Determine the [x, y] coordinate at the center of the cell enclosing the given text.  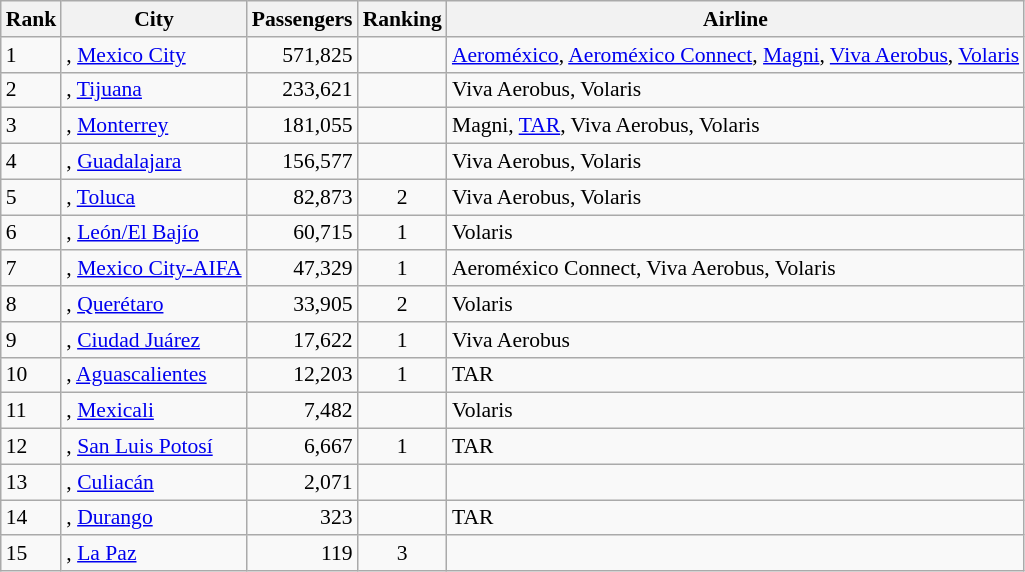
12 [32, 447]
, Mexico City-AIFA [154, 269]
Viva Aerobus [736, 340]
11 [32, 411]
181,055 [302, 126]
7 [32, 269]
Ranking [402, 19]
119 [302, 554]
Magni, TAR, Viva Aerobus, Volaris [736, 126]
14 [32, 518]
17,622 [302, 340]
15 [32, 554]
, León/El Bajío [154, 233]
, Querétaro [154, 304]
, Durango [154, 518]
, Monterrey [154, 126]
60,715 [302, 233]
2,071 [302, 482]
323 [302, 518]
, Toluca [154, 197]
4 [32, 162]
Aeroméxico, Aeroméxico Connect, Magni, Viva Aerobus, Volaris [736, 55]
Passengers [302, 19]
8 [32, 304]
7,482 [302, 411]
, San Luis Potosí [154, 447]
233,621 [302, 90]
, La Paz [154, 554]
10 [32, 375]
13 [32, 482]
6 [32, 233]
Rank [32, 19]
Aeroméxico Connect, Viva Aerobus, Volaris [736, 269]
12,203 [302, 375]
City [154, 19]
47,329 [302, 269]
156,577 [302, 162]
, Mexico City [154, 55]
, Culiacán [154, 482]
, Mexicali [154, 411]
6,667 [302, 447]
571,825 [302, 55]
Airline [736, 19]
82,873 [302, 197]
, Guadalajara [154, 162]
, Ciudad Juárez [154, 340]
, Tijuana [154, 90]
33,905 [302, 304]
, Aguascalientes [154, 375]
5 [32, 197]
9 [32, 340]
